Search for the cell housing the specified text and yield its (x, y) center coordinate. 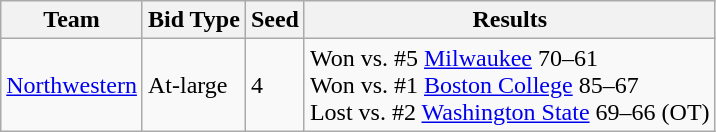
Bid Type (194, 20)
Won vs. #5 Milwaukee 70–61Won vs. #1 Boston College 85–67Lost vs. #2 Washington State 69–66 (OT) (510, 85)
Seed (274, 20)
4 (274, 85)
At-large (194, 85)
Team (72, 20)
Results (510, 20)
Northwestern (72, 85)
